Provide the (x, y) coordinate of the cell's center where the given text is located.  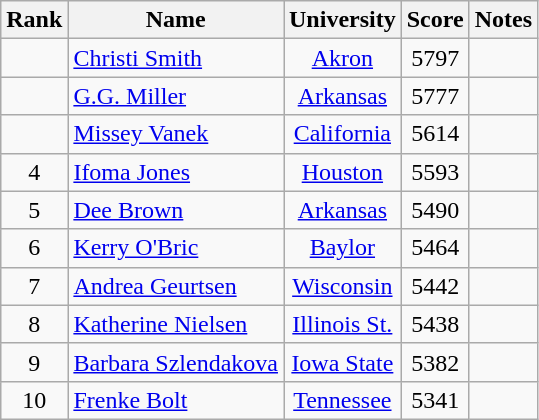
Rank (34, 20)
5 (34, 210)
Notes (503, 20)
5442 (435, 286)
Missey Vanek (176, 134)
10 (34, 400)
Kerry O'Bric (176, 248)
Barbara Szlendakova (176, 362)
8 (34, 324)
5382 (435, 362)
Andrea Geurtsen (176, 286)
7 (34, 286)
5438 (435, 324)
5490 (435, 210)
5593 (435, 172)
Iowa State (343, 362)
Dee Brown (176, 210)
Wisconsin (343, 286)
Baylor (343, 248)
Katherine Nielsen (176, 324)
California (343, 134)
4 (34, 172)
Score (435, 20)
5464 (435, 248)
Ifoma Jones (176, 172)
University (343, 20)
G.G. Miller (176, 96)
5777 (435, 96)
Akron (343, 58)
5797 (435, 58)
Houston (343, 172)
6 (34, 248)
Tennessee (343, 400)
Christi Smith (176, 58)
5341 (435, 400)
9 (34, 362)
Name (176, 20)
Frenke Bolt (176, 400)
Illinois St. (343, 324)
5614 (435, 134)
